Search for the cell housing the specified text and yield its (x, y) center coordinate. 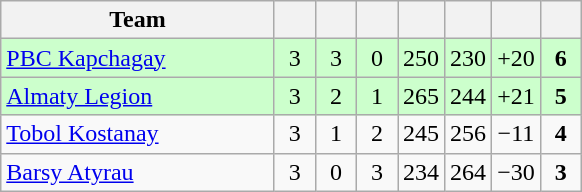
+20 (516, 58)
250 (422, 58)
4 (560, 134)
+21 (516, 96)
256 (468, 134)
245 (422, 134)
−11 (516, 134)
−30 (516, 172)
234 (422, 172)
6 (560, 58)
Tobol Kostanay (138, 134)
230 (468, 58)
5 (560, 96)
Team (138, 20)
Barsy Atyrau (138, 172)
244 (468, 96)
Almaty Legion (138, 96)
264 (468, 172)
PBC Kapchagay (138, 58)
265 (422, 96)
